Output the [X, Y] coordinate of the center of the cell containing the given text.  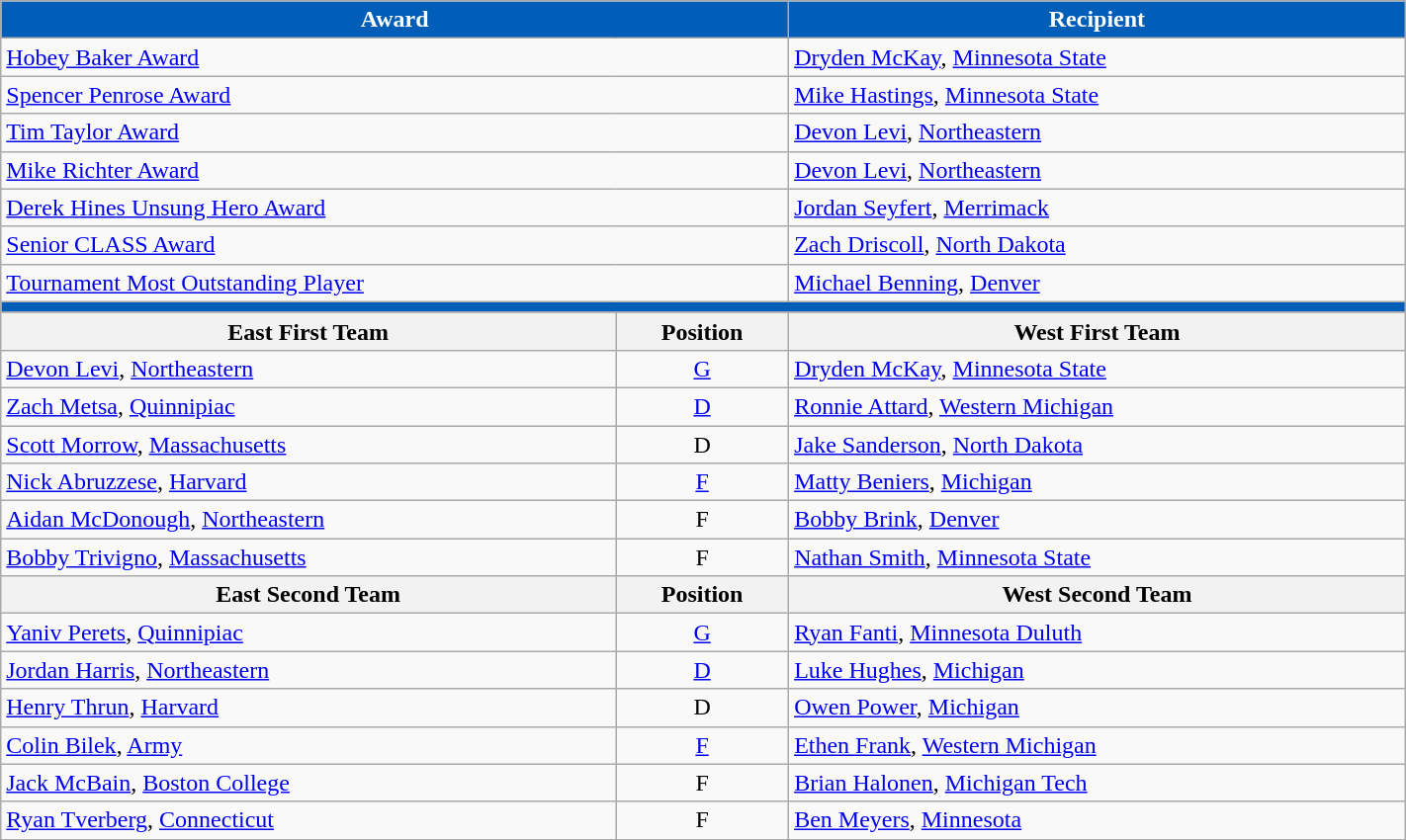
West First Team [1098, 331]
Bobby Brink, Denver [1098, 520]
Nathan Smith, Minnesota State [1098, 557]
Tournament Most Outstanding Player [395, 283]
Jordan Seyfert, Merrimack [1098, 208]
Scott Morrow, Massachusetts [308, 444]
Jack McBain, Boston College [308, 783]
Senior CLASS Award [395, 245]
Colin Bilek, Army [308, 745]
Mike Richter Award [395, 170]
Hobey Baker Award [395, 57]
Yaniv Perets, Quinnipiac [308, 632]
Derek Hines Unsung Hero Award [395, 208]
Michael Benning, Denver [1098, 283]
Henry Thrun, Harvard [308, 708]
Zach Metsa, Quinnipiac [308, 406]
Jake Sanderson, North Dakota [1098, 444]
Jordan Harris, Northeastern [308, 670]
Owen Power, Michigan [1098, 708]
East Second Team [308, 595]
Matty Beniers, Michigan [1098, 482]
Zach Driscoll, North Dakota [1098, 245]
Brian Halonen, Michigan Tech [1098, 783]
Bobby Trivigno, Massachusetts [308, 557]
Mike Hastings, Minnesota State [1098, 95]
Tim Taylor Award [395, 132]
West Second Team [1098, 595]
Recipient [1098, 20]
Ryan Tverberg, Connecticut [308, 820]
Aidan McDonough, Northeastern [308, 520]
Ben Meyers, Minnesota [1098, 820]
Nick Abruzzese, Harvard [308, 482]
East First Team [308, 331]
Ethen Frank, Western Michigan [1098, 745]
Ronnie Attard, Western Michigan [1098, 406]
Ryan Fanti, Minnesota Duluth [1098, 632]
Award [395, 20]
Luke Hughes, Michigan [1098, 670]
Spencer Penrose Award [395, 95]
